Determine the [x, y] coordinate at the center of the cell enclosing the given text.  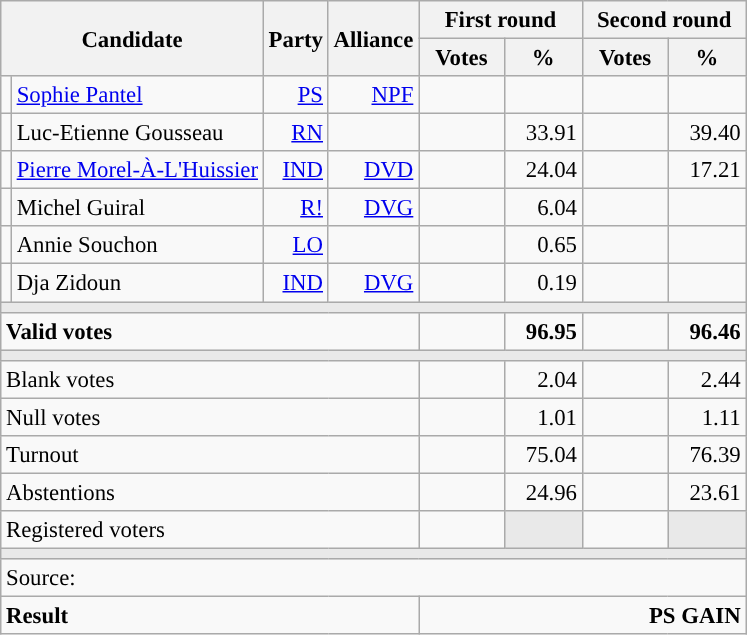
Abstentions [210, 492]
2.44 [707, 379]
Pierre Morel-À-L'Huissier [137, 170]
33.91 [543, 133]
39.40 [707, 133]
24.96 [543, 492]
First round [501, 20]
23.61 [707, 492]
2.04 [543, 379]
1.11 [707, 417]
0.65 [543, 245]
Source: [374, 578]
Michel Guiral [137, 208]
Registered voters [210, 530]
Dja Zidoun [137, 283]
Luc-Etienne Gousseau [137, 133]
PS [296, 95]
DVD [373, 170]
96.95 [543, 331]
NPF [373, 95]
0.19 [543, 283]
LO [296, 245]
R! [296, 208]
17.21 [707, 170]
Second round [664, 20]
75.04 [543, 455]
Blank votes [210, 379]
96.46 [707, 331]
Candidate [132, 38]
24.04 [543, 170]
6.04 [543, 208]
Party [296, 38]
RN [296, 133]
PS GAIN [582, 616]
Turnout [210, 455]
Null votes [210, 417]
Valid votes [210, 331]
Result [210, 616]
Alliance [373, 38]
Sophie Pantel [137, 95]
1.01 [543, 417]
76.39 [707, 455]
Annie Souchon [137, 245]
